Detect which cell encompasses the target text, then output its [x, y] center coordinate. 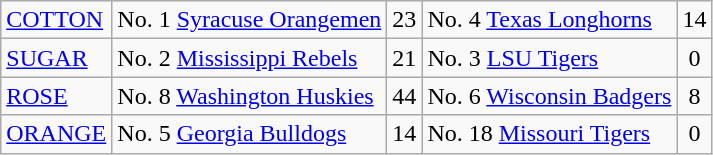
ORANGE [56, 134]
ROSE [56, 96]
No. 5 Georgia Bulldogs [250, 134]
44 [404, 96]
No. 1 Syracuse Orangemen [250, 20]
No. 2 Mississippi Rebels [250, 58]
21 [404, 58]
SUGAR [56, 58]
No. 3 LSU Tigers [550, 58]
No. 18 Missouri Tigers [550, 134]
No. 6 Wisconsin Badgers [550, 96]
8 [694, 96]
COTTON [56, 20]
23 [404, 20]
No. 4 Texas Longhorns [550, 20]
No. 8 Washington Huskies [250, 96]
